Scan for the cell matching the given text and deliver its (x, y) coordinate at center. 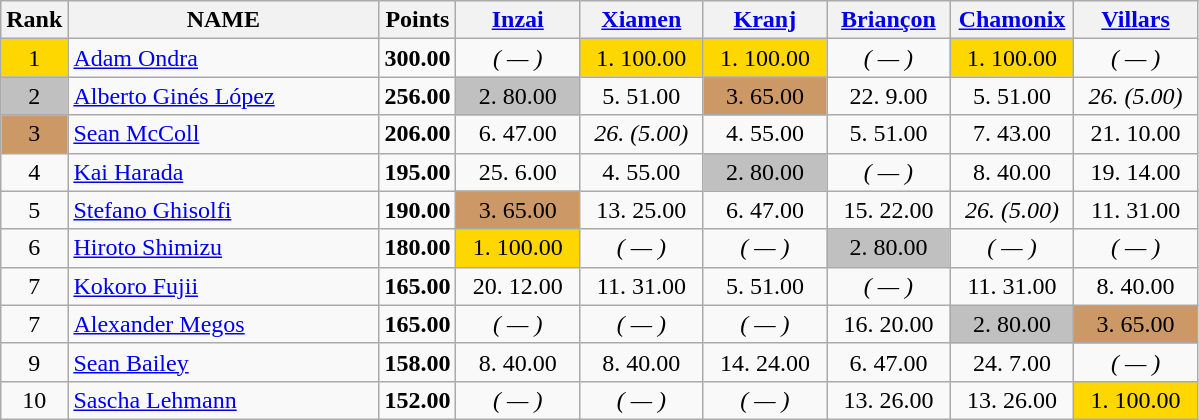
Alberto Ginés López (224, 96)
158.00 (418, 362)
15. 22.00 (889, 210)
4 (34, 172)
Briançon (889, 20)
Stefano Ghisolfi (224, 210)
Kokoro Fujii (224, 286)
22. 9.00 (889, 96)
21. 10.00 (1136, 134)
Kai Harada (224, 172)
256.00 (418, 96)
2 (34, 96)
Xiamen (642, 20)
Adam Ondra (224, 58)
25. 6.00 (518, 172)
300.00 (418, 58)
Alexander Megos (224, 324)
Sean Bailey (224, 362)
3 (34, 134)
Villars (1136, 20)
16. 20.00 (889, 324)
Inzai (518, 20)
Sean McColl (224, 134)
24. 7.00 (1012, 362)
7. 43.00 (1012, 134)
1 (34, 58)
9 (34, 362)
14. 24.00 (765, 362)
206.00 (418, 134)
6 (34, 248)
10 (34, 400)
19. 14.00 (1136, 172)
20. 12.00 (518, 286)
Points (418, 20)
190.00 (418, 210)
Rank (34, 20)
180.00 (418, 248)
152.00 (418, 400)
Hiroto Shimizu (224, 248)
Kranj (765, 20)
5 (34, 210)
Sascha Lehmann (224, 400)
13. 25.00 (642, 210)
Chamonix (1012, 20)
NAME (224, 20)
195.00 (418, 172)
